Scan for the cell matching the given text and deliver its [x, y] coordinate at center. 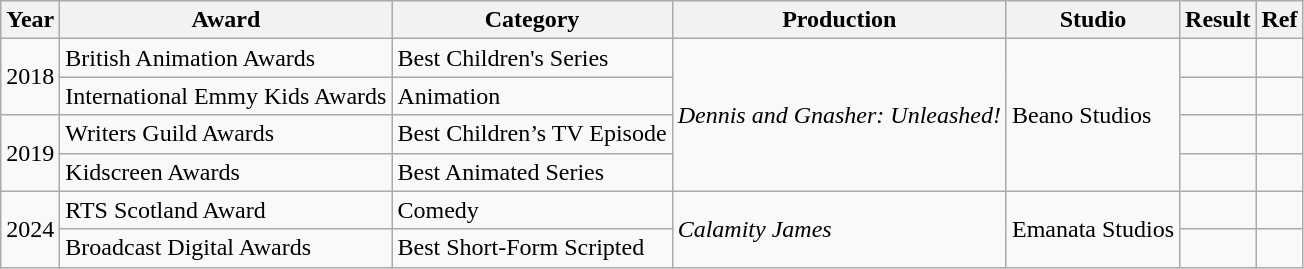
Beano Studios [1092, 115]
Studio [1092, 20]
Year [30, 20]
RTS Scotland Award [226, 210]
Award [226, 20]
Best Short-Form Scripted [532, 248]
Category [532, 20]
Dennis and Gnasher: Unleashed! [839, 115]
Result [1218, 20]
Production [839, 20]
Emanata Studios [1092, 229]
International Emmy Kids Awards [226, 96]
Best Animated Series [532, 172]
Kidscreen Awards [226, 172]
Writers Guild Awards [226, 134]
Comedy [532, 210]
Best Children's Series [532, 58]
Best Children’s TV Episode [532, 134]
2019 [30, 153]
2024 [30, 229]
Ref [1280, 20]
Broadcast Digital Awards [226, 248]
2018 [30, 77]
British Animation Awards [226, 58]
Animation [532, 96]
Calamity James [839, 229]
